Locate the cell with the specified text and output its (x, y) center coordinate. 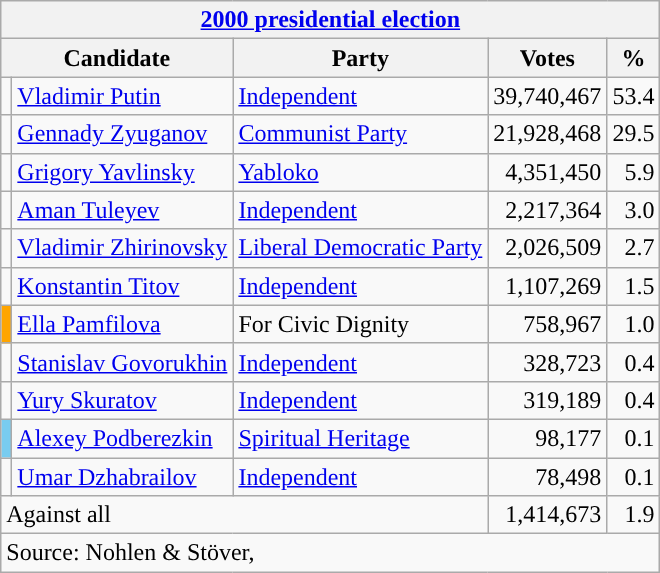
Vladimir Putin (122, 96)
2.7 (634, 248)
1.9 (634, 515)
Yury Skuratov (122, 400)
1.5 (634, 286)
2,217,364 (548, 210)
Votes (548, 58)
1,414,673 (548, 515)
2,026,509 (548, 248)
Liberal Democratic Party (360, 248)
5.9 (634, 172)
758,967 (548, 324)
Alexey Podberezkin (122, 438)
Vladimir Zhirinovsky (122, 248)
98,177 (548, 438)
For Civic Dignity (360, 324)
Yabloko (360, 172)
Konstantin Titov (122, 286)
% (634, 58)
2000 presidential election (330, 20)
4,351,450 (548, 172)
29.5 (634, 134)
Against all (244, 515)
319,189 (548, 400)
Aman Tuleyev (122, 210)
Source: Nohlen & Stöver, (330, 553)
Communist Party (360, 134)
Umar Dzhabrailov (122, 477)
Gennady Zyuganov (122, 134)
Spiritual Heritage (360, 438)
21,928,468 (548, 134)
39,740,467 (548, 96)
Stanislav Govorukhin (122, 362)
Ella Pamfilova (122, 324)
Party (360, 58)
328,723 (548, 362)
78,498 (548, 477)
53.4 (634, 96)
3.0 (634, 210)
Candidate (117, 58)
Grigory Yavlinsky (122, 172)
1,107,269 (548, 286)
1.0 (634, 324)
